Scan for the cell matching the given text and deliver its [x, y] coordinate at center. 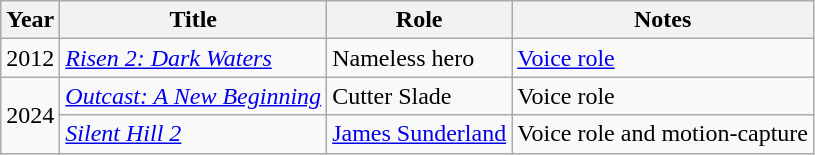
Title [194, 20]
Role [420, 20]
Nameless hero [420, 58]
Voice role and motion-capture [663, 134]
2012 [30, 58]
Risen 2: Dark Waters [194, 58]
Cutter Slade [420, 96]
Year [30, 20]
Outcast: A New Beginning [194, 96]
2024 [30, 115]
Silent Hill 2 [194, 134]
James Sunderland [420, 134]
Notes [663, 20]
